From the cell containing the given text, extract its center point as [x, y] coordinate. 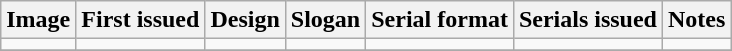
Serial format [440, 20]
First issued [140, 20]
Notes [696, 20]
Slogan [325, 20]
Image [38, 20]
Serials issued [588, 20]
Design [245, 20]
